Detect which cell encompasses the target text, then output its [x, y] center coordinate. 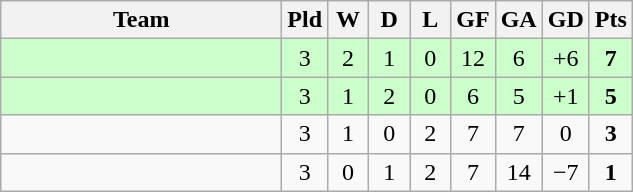
+1 [566, 96]
Pld [305, 20]
12 [473, 58]
+6 [566, 58]
GD [566, 20]
−7 [566, 172]
GA [518, 20]
Team [142, 20]
L [430, 20]
Pts [610, 20]
GF [473, 20]
W [348, 20]
D [390, 20]
14 [518, 172]
